Search for the cell housing the specified text and yield its [X, Y] center coordinate. 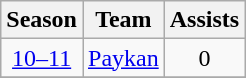
Assists [204, 20]
Paykan [123, 58]
Season [42, 20]
10–11 [42, 58]
Team [123, 20]
0 [204, 58]
